Find where the given text appears and provide that cell's center as [X, Y] coordinate. 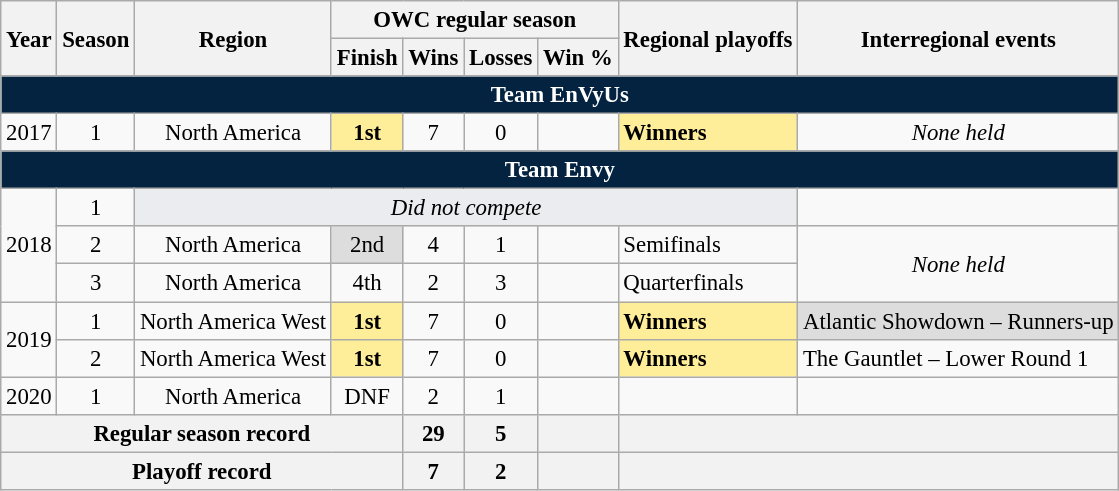
2017 [29, 133]
2nd [366, 245]
5 [501, 433]
2020 [29, 396]
Season [96, 38]
Interregional events [958, 38]
Win % [578, 58]
Region [234, 38]
Quarterfinals [708, 283]
Losses [501, 58]
Team Envy [560, 170]
OWC regular season [474, 20]
The Gauntlet – Lower Round 1 [958, 358]
Year [29, 38]
Regional playoffs [708, 38]
2018 [29, 246]
Wins [434, 58]
4th [366, 283]
29 [434, 433]
Atlantic Showdown – Runners-up [958, 321]
DNF [366, 396]
2019 [29, 340]
Semifinals [708, 245]
Regular season record [202, 433]
Playoff record [202, 471]
Did not compete [466, 208]
Finish [366, 58]
Team EnVyUs [560, 95]
4 [434, 245]
